For the text-containing cell, return its midpoint in [X, Y] coordinate format. 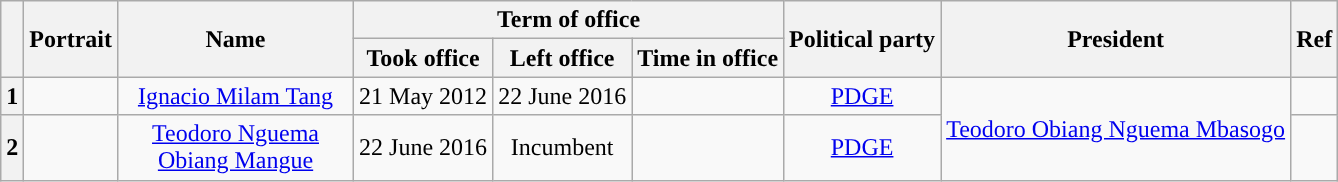
Teodoro Obiang Nguema Mbasogo [1116, 128]
Name [235, 39]
Left office [562, 58]
Incumbent [562, 148]
President [1116, 39]
Ref [1314, 39]
Ignacio Milam Tang [235, 96]
21 May 2012 [424, 96]
Took office [424, 58]
Time in office [708, 58]
2 [12, 148]
Term of office [569, 20]
Portrait [71, 39]
Teodoro Nguema Obiang Mangue [235, 148]
1 [12, 96]
Political party [862, 39]
